Search for the cell housing the specified text and yield its (X, Y) center coordinate. 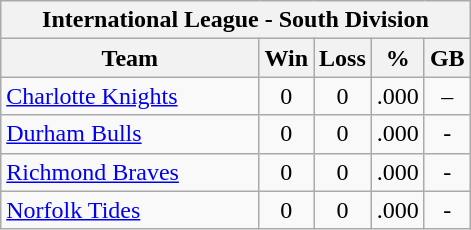
– (447, 96)
Durham Bulls (130, 134)
Richmond Braves (130, 172)
Team (130, 58)
Charlotte Knights (130, 96)
Norfolk Tides (130, 210)
% (398, 58)
Win (286, 58)
Loss (343, 58)
GB (447, 58)
International League - South Division (236, 20)
